Pinpoint the cell where the given text exists, returning its [x, y] midpoint coordinate. 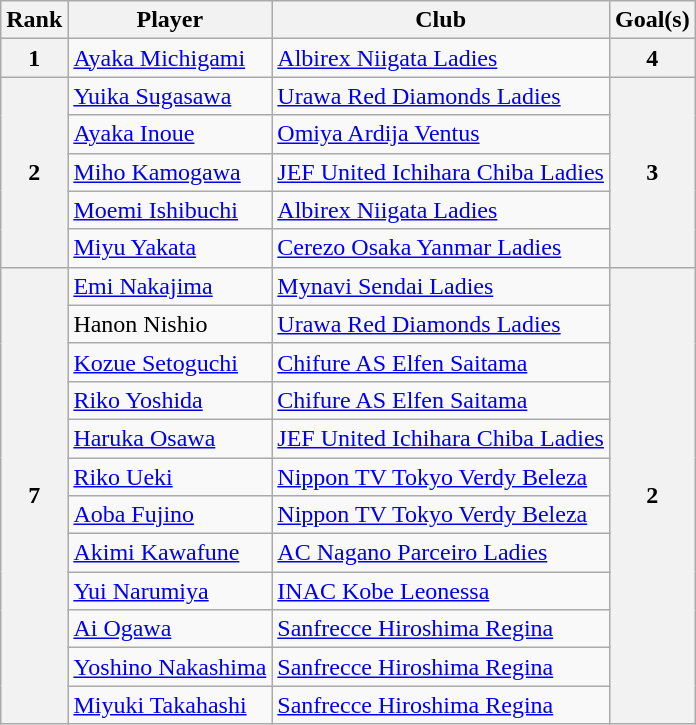
Player [170, 20]
Emi Nakajima [170, 286]
Yoshino Nakashima [170, 667]
Aoba Fujino [170, 515]
Omiya Ardija Ventus [441, 134]
Miho Kamogawa [170, 172]
Cerezo Osaka Yanmar Ladies [441, 248]
Club [441, 20]
Miyu Yakata [170, 248]
Mynavi Sendai Ladies [441, 286]
AC Nagano Parceiro Ladies [441, 553]
Ai Ogawa [170, 629]
3 [652, 172]
Goal(s) [652, 20]
Kozue Setoguchi [170, 362]
Rank [34, 20]
Akimi Kawafune [170, 553]
INAC Kobe Leonessa [441, 591]
Ayaka Inoue [170, 134]
1 [34, 58]
7 [34, 496]
Riko Yoshida [170, 400]
Riko Ueki [170, 477]
Moemi Ishibuchi [170, 210]
Haruka Osawa [170, 438]
Yuika Sugasawa [170, 96]
4 [652, 58]
Ayaka Michigami [170, 58]
Hanon Nishio [170, 324]
Yui Narumiya [170, 591]
Miyuki Takahashi [170, 705]
